Provide the (x, y) coordinate of the cell's center where the given text is located.  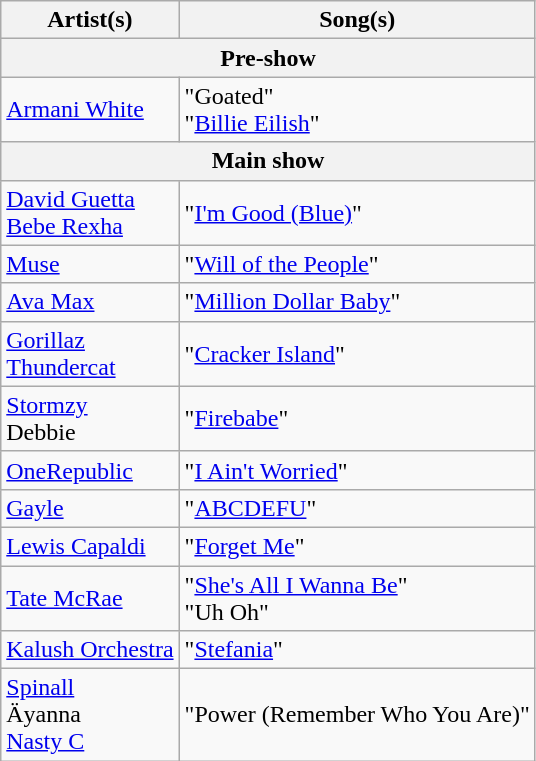
Kalush Orchestra (90, 650)
Artist(s) (90, 20)
Song(s) (357, 20)
"Forget Me" (357, 546)
"Stefania" (357, 650)
"Goated""Billie Eilish" (357, 110)
StormzyDebbie (90, 418)
"I Ain't Worried" (357, 470)
Main show (268, 161)
Pre-show (268, 58)
"Firebabe" (357, 418)
Lewis Capaldi (90, 546)
"Cracker Island" (357, 354)
"Will of the People" (357, 264)
OneRepublic (90, 470)
GorillazThundercat (90, 354)
Armani White (90, 110)
Ava Max (90, 302)
"Million Dollar Baby" (357, 302)
"Power (Remember Who You Are)" (357, 715)
"She's All I Wanna Be""Uh Oh" (357, 598)
SpinallÄyannaNasty C (90, 715)
Tate McRae (90, 598)
Muse (90, 264)
"I'm Good (Blue)" (357, 212)
"ABCDEFU" (357, 508)
David GuettaBebe Rexha (90, 212)
Gayle (90, 508)
